Identify which cell holds the provided text, then report its (X, Y) central coordinate. 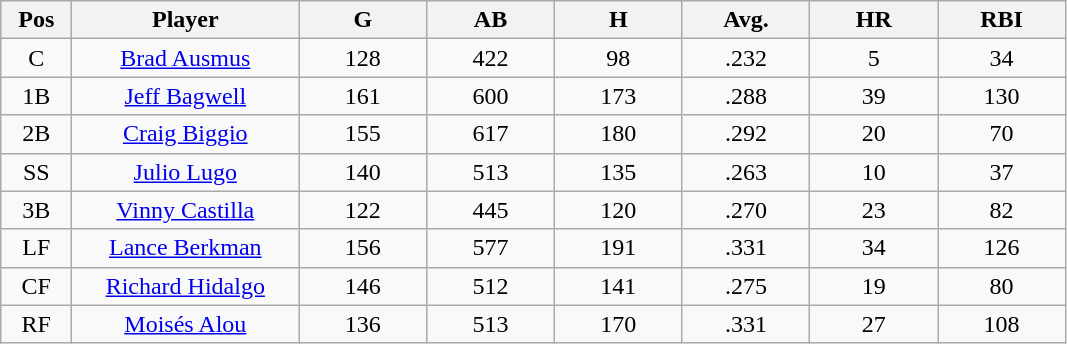
.270 (746, 210)
Pos (36, 20)
CF (36, 286)
170 (618, 324)
Player (186, 20)
120 (618, 210)
3B (36, 210)
128 (363, 58)
122 (363, 210)
98 (618, 58)
Avg. (746, 20)
136 (363, 324)
130 (1002, 96)
.275 (746, 286)
Jeff Bagwell (186, 96)
LF (36, 248)
RBI (1002, 20)
19 (874, 286)
108 (1002, 324)
.232 (746, 58)
146 (363, 286)
10 (874, 172)
G (363, 20)
27 (874, 324)
Brad Ausmus (186, 58)
RF (36, 324)
1B (36, 96)
39 (874, 96)
70 (1002, 134)
Julio Lugo (186, 172)
2B (36, 134)
.263 (746, 172)
141 (618, 286)
37 (1002, 172)
Craig Biggio (186, 134)
5 (874, 58)
445 (491, 210)
23 (874, 210)
Lance Berkman (186, 248)
135 (618, 172)
191 (618, 248)
173 (618, 96)
Moisés Alou (186, 324)
577 (491, 248)
180 (618, 134)
SS (36, 172)
.292 (746, 134)
126 (1002, 248)
161 (363, 96)
Vinny Castilla (186, 210)
512 (491, 286)
600 (491, 96)
617 (491, 134)
C (36, 58)
HR (874, 20)
Richard Hidalgo (186, 286)
H (618, 20)
20 (874, 134)
156 (363, 248)
82 (1002, 210)
422 (491, 58)
80 (1002, 286)
140 (363, 172)
.288 (746, 96)
AB (491, 20)
155 (363, 134)
